Output the (x, y) coordinate of the center of the cell containing the given text.  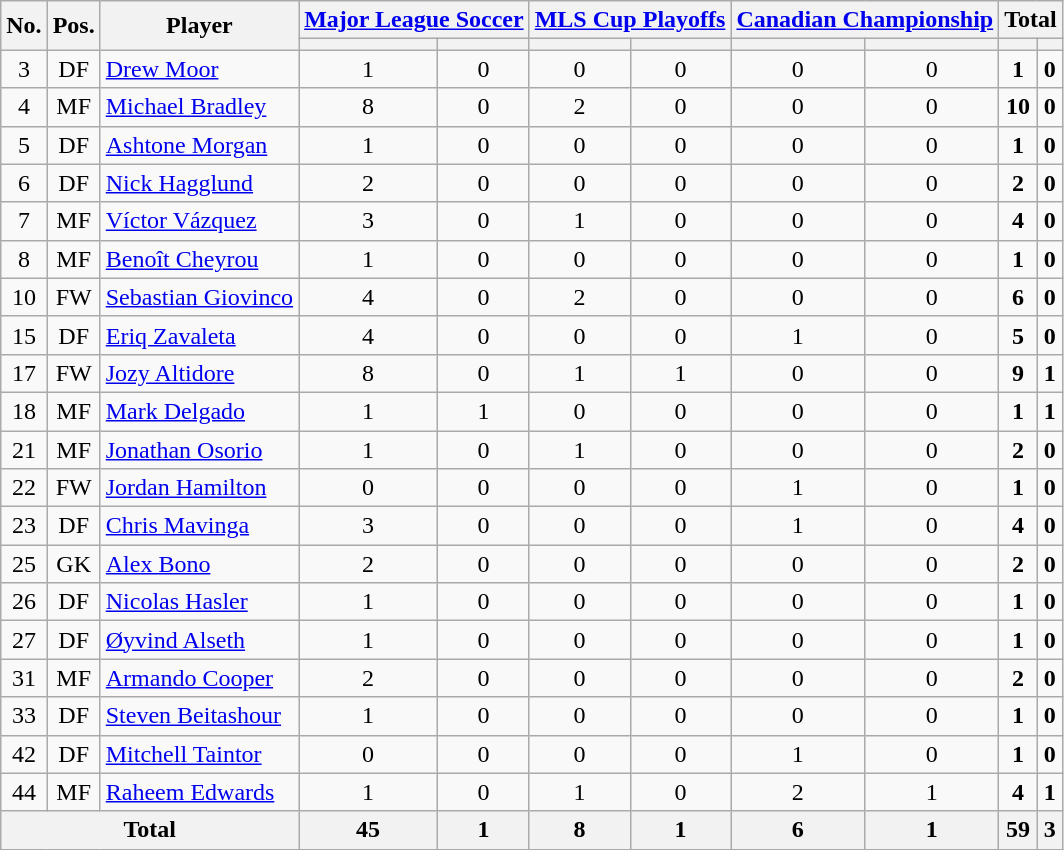
Víctor Vázquez (199, 221)
31 (24, 678)
Chris Mavinga (199, 526)
Armando Cooper (199, 678)
Alex Bono (199, 564)
Eriq Zavaleta (199, 335)
Nicolas Hasler (199, 602)
Mitchell Taintor (199, 754)
42 (24, 754)
Canadian Championship (865, 20)
22 (24, 488)
No. (24, 26)
Raheem Edwards (199, 792)
18 (24, 411)
26 (24, 602)
Pos. (74, 26)
Steven Beitashour (199, 716)
Jonathan Osorio (199, 449)
27 (24, 640)
Nick Hagglund (199, 183)
Player (199, 26)
Michael Bradley (199, 107)
7 (24, 221)
15 (24, 335)
Sebastian Giovinco (199, 297)
45 (368, 830)
Benoît Cheyrou (199, 259)
Mark Delgado (199, 411)
23 (24, 526)
17 (24, 373)
44 (24, 792)
Jozy Altidore (199, 373)
25 (24, 564)
Øyvind Alseth (199, 640)
21 (24, 449)
GK (74, 564)
MLS Cup Playoffs (630, 20)
Jordan Hamilton (199, 488)
33 (24, 716)
Drew Moor (199, 69)
Major League Soccer (414, 20)
59 (1018, 830)
9 (1018, 373)
Ashtone Morgan (199, 145)
